From the cell containing the given text, extract its center point as (X, Y) coordinate. 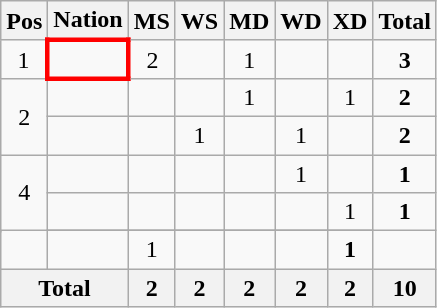
MS (152, 21)
WD (301, 21)
3 (405, 59)
WS (199, 21)
XD (350, 21)
Pos (24, 21)
10 (405, 288)
Nation (88, 21)
4 (24, 192)
MD (250, 21)
